Output the (x, y) coordinate of the center of the cell containing the given text.  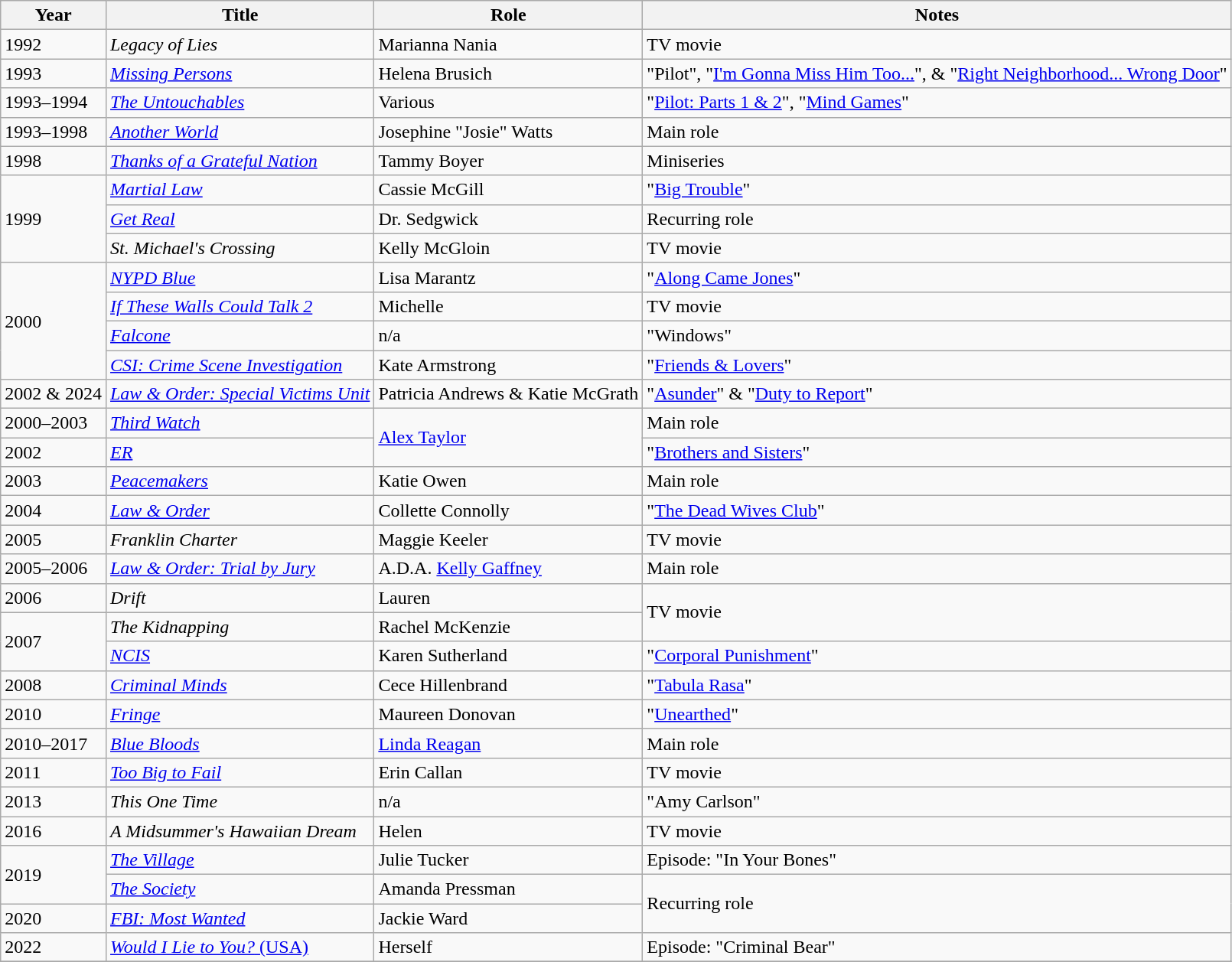
"Unearthed" (937, 714)
Cece Hillenbrand (508, 685)
ER (240, 452)
"Big Trouble" (937, 190)
2002 (54, 452)
"Along Came Jones" (937, 277)
Another World (240, 132)
2022 (54, 947)
St. Michael's Crossing (240, 248)
Get Real (240, 219)
1993 (54, 73)
2010–2017 (54, 743)
Thanks of a Grateful Nation (240, 161)
2020 (54, 918)
Franklin Charter (240, 540)
Third Watch (240, 423)
A.D.A. Kelly Gaffney (508, 569)
Amanda Pressman (508, 889)
Episode: "Criminal Bear" (937, 947)
Patricia Andrews & Katie McGrath (508, 394)
Collette Connolly (508, 510)
If These Walls Could Talk 2 (240, 306)
Miniseries (937, 161)
CSI: Crime Scene Investigation (240, 365)
Notes (937, 15)
Maggie Keeler (508, 540)
2005–2006 (54, 569)
Jackie Ward (508, 918)
Law & Order (240, 510)
Julie Tucker (508, 860)
"Friends & Lovers" (937, 365)
Various (508, 103)
Peacemakers (240, 481)
Rachel McKenzie (508, 627)
Marianna Nania (508, 44)
Dr. Sedgwick (508, 219)
2002 & 2024 (54, 394)
Criminal Minds (240, 685)
2005 (54, 540)
Lisa Marantz (508, 277)
The Society (240, 889)
Tammy Boyer (508, 161)
1998 (54, 161)
Too Big to Fail (240, 772)
2019 (54, 875)
2007 (54, 641)
2008 (54, 685)
Josephine "Josie" Watts (508, 132)
The Untouchables (240, 103)
Legacy of Lies (240, 44)
The Village (240, 860)
"Asunder" & "Duty to Report" (937, 394)
1993–1994 (54, 103)
Would I Lie to You? (USA) (240, 947)
2013 (54, 801)
The Kidnapping (240, 627)
FBI: Most Wanted (240, 918)
Helena Brusich (508, 73)
Falcone (240, 335)
1993–1998 (54, 132)
Law & Order: Special Victims Unit (240, 394)
Episode: "In Your Bones" (937, 860)
Title (240, 15)
Michelle (508, 306)
Kelly McGloin (508, 248)
2011 (54, 772)
Law & Order: Trial by Jury (240, 569)
"Windows" (937, 335)
Lauren (508, 598)
Kate Armstrong (508, 365)
1999 (54, 219)
"Tabula Rasa" (937, 685)
Maureen Donovan (508, 714)
Year (54, 15)
Karen Sutherland (508, 656)
2006 (54, 598)
2000–2003 (54, 423)
Herself (508, 947)
2003 (54, 481)
NYPD Blue (240, 277)
Fringe (240, 714)
"Brothers and Sisters" (937, 452)
Blue Bloods (240, 743)
"Corporal Punishment" (937, 656)
Cassie McGill (508, 190)
2016 (54, 830)
Erin Callan (508, 772)
"Pilot", "I'm Gonna Miss Him Too...", & "Right Neighborhood... Wrong Door" (937, 73)
Missing Persons (240, 73)
2000 (54, 321)
Linda Reagan (508, 743)
Drift (240, 598)
"Amy Carlson" (937, 801)
Helen (508, 830)
Alex Taylor (508, 438)
2010 (54, 714)
"Pilot: Parts 1 & 2", "Mind Games" (937, 103)
"The Dead Wives Club" (937, 510)
1992 (54, 44)
Martial Law (240, 190)
This One Time (240, 801)
A Midsummer's Hawaiian Dream (240, 830)
Role (508, 15)
2004 (54, 510)
Katie Owen (508, 481)
NCIS (240, 656)
